Output the (X, Y) coordinate of the center of the cell containing the given text.  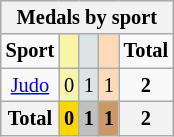
Judo (30, 85)
Medals by sport (87, 17)
Sport (30, 51)
